Locate the cell with the specified text and output its (x, y) center coordinate. 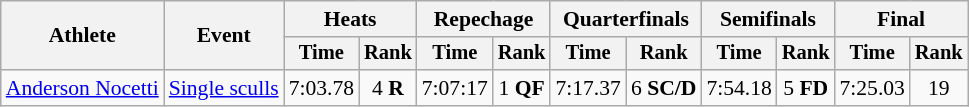
1 QF (522, 88)
7:25.03 (872, 88)
7:03.78 (322, 88)
6 SC/D (664, 88)
4 R (388, 88)
Semifinals (768, 19)
Single sculls (224, 88)
19 (939, 88)
Final (900, 19)
Athlete (82, 36)
5 FD (806, 88)
7:54.18 (738, 88)
Anderson Nocetti (82, 88)
Repechage (484, 19)
7:17.37 (588, 88)
Quarterfinals (626, 19)
Heats (350, 19)
Event (224, 36)
7:07:17 (455, 88)
